For the text-containing cell, return its midpoint in (x, y) coordinate format. 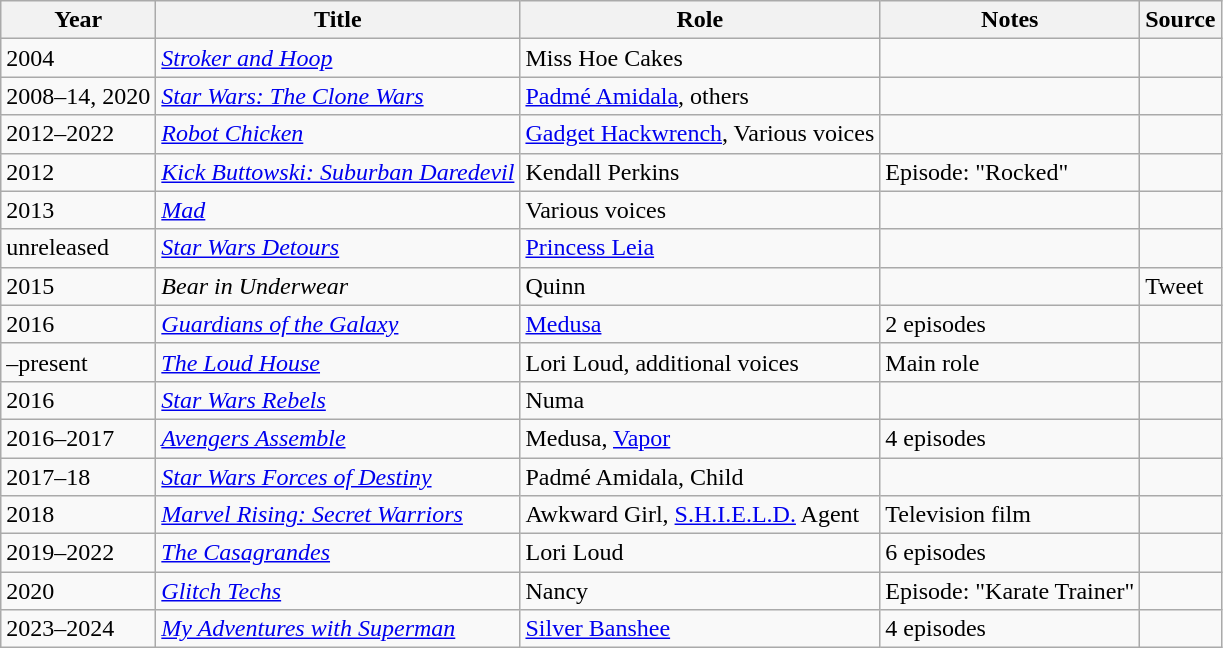
Television film (1010, 515)
Kendall Perkins (700, 172)
Bear in Underwear (338, 286)
Various voices (700, 210)
Lori Loud, additional voices (700, 362)
2012 (78, 172)
–present (78, 362)
2012–2022 (78, 134)
Awkward Girl, S.H.I.E.L.D. Agent (700, 515)
2008–14, 2020 (78, 96)
unreleased (78, 248)
Stroker and Hoop (338, 58)
Kick Buttowski: Suburban Daredevil (338, 172)
Year (78, 20)
Mad (338, 210)
2016–2017 (78, 438)
Padmé Amidala, Child (700, 477)
2019–2022 (78, 553)
Main role (1010, 362)
Gadget Hackwrench, Various voices (700, 134)
Glitch Techs (338, 591)
2018 (78, 515)
The Casagrandes (338, 553)
Star Wars Detours (338, 248)
Padmé Amidala, others (700, 96)
Silver Banshee (700, 629)
Guardians of the Galaxy (338, 324)
Medusa (700, 324)
2 episodes (1010, 324)
Miss Hoe Cakes (700, 58)
Marvel Rising: Secret Warriors (338, 515)
Star Wars: The Clone Wars (338, 96)
The Loud House (338, 362)
2013 (78, 210)
2017–18 (78, 477)
Star Wars Forces of Destiny (338, 477)
Lori Loud (700, 553)
Avengers Assemble (338, 438)
Notes (1010, 20)
2020 (78, 591)
Quinn (700, 286)
2004 (78, 58)
2023–2024 (78, 629)
Medusa, Vapor (700, 438)
Nancy (700, 591)
Princess Leia (700, 248)
Robot Chicken (338, 134)
Episode: "Karate Trainer" (1010, 591)
2015 (78, 286)
My Adventures with Superman (338, 629)
Numa (700, 400)
Tweet (1180, 286)
Title (338, 20)
Star Wars Rebels (338, 400)
Episode: "Rocked" (1010, 172)
6 episodes (1010, 553)
Role (700, 20)
Source (1180, 20)
